Capture the cell that displays the provided text and extract its (x, y) central coordinate. 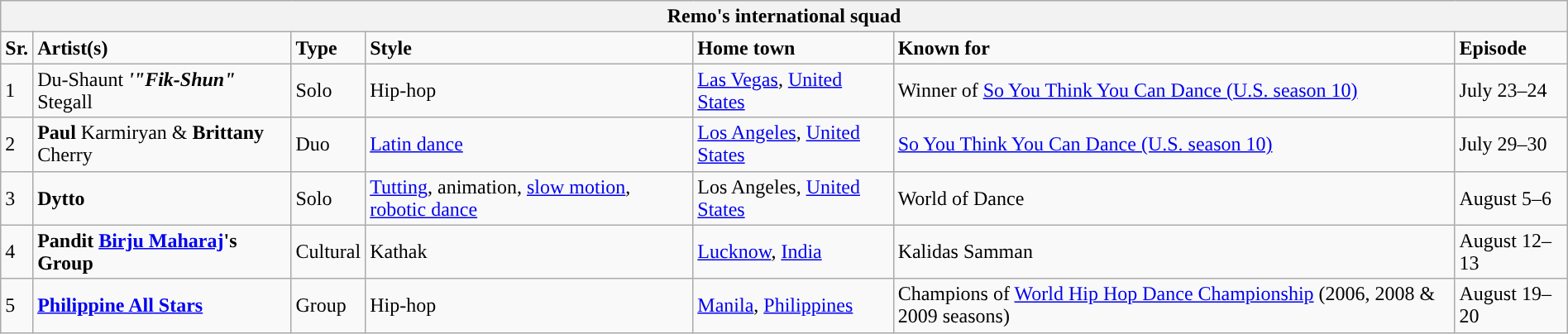
Winner of So You Think You Can Dance (U.S. season 10) (1174, 91)
Latin dance (529, 144)
1 (17, 91)
Type (328, 48)
Kathak (529, 251)
Pandit Birju Maharaj's Group (162, 251)
World of Dance (1174, 198)
So You Think You Can Dance (U.S. season 10) (1174, 144)
July 29–30 (1511, 144)
Group (328, 306)
5 (17, 306)
Lucknow, India (793, 251)
August 5–6 (1511, 198)
Remo's international squad (784, 17)
4 (17, 251)
Du-Shaunt '"Fik-Shun" Stegall (162, 91)
Episode (1511, 48)
Champions of World Hip Hop Dance Championship (2006, 2008 & 2009 seasons) (1174, 306)
Home town (793, 48)
Style (529, 48)
Dytto (162, 198)
Las Vegas, United States (793, 91)
2 (17, 144)
Duo (328, 144)
Philippine All Stars (162, 306)
Tutting, animation, slow motion, robotic dance (529, 198)
August 19–20 (1511, 306)
3 (17, 198)
July 23–24 (1511, 91)
Known for (1174, 48)
August 12–13 (1511, 251)
Artist(s) (162, 48)
Kalidas Samman (1174, 251)
Paul Karmiryan & Brittany Cherry (162, 144)
Sr. (17, 48)
Cultural (328, 251)
Manila, Philippines (793, 306)
